Find where the given text appears and provide that cell's center as [x, y] coordinate. 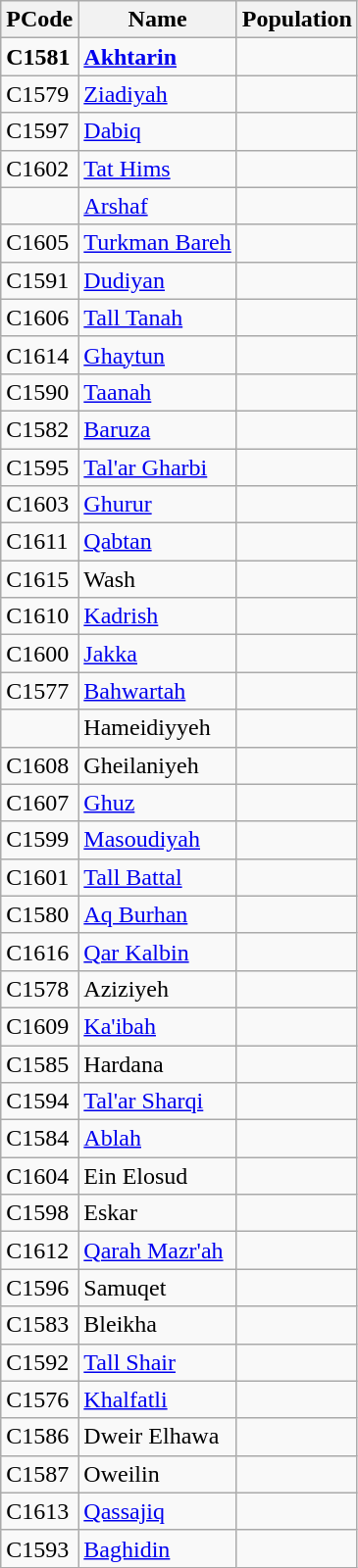
Oweilin [158, 1474]
C1609 [39, 1026]
C1582 [39, 429]
C1615 [39, 579]
C1594 [39, 1102]
Tal'ar Gharbi [158, 467]
Khalfatli [158, 1399]
C1612 [39, 1250]
Baghidin [158, 1548]
C1614 [39, 355]
Aq Burhan [158, 914]
Masoudiyah [158, 840]
C1602 [39, 169]
Ghurur [158, 505]
C1584 [39, 1139]
C1579 [39, 94]
C1599 [39, 840]
Tal'ar Sharqi [158, 1102]
Turkman Bareh [158, 243]
C1576 [39, 1399]
Baruza [158, 429]
Ghuz [158, 803]
C1604 [39, 1176]
C1583 [39, 1325]
C1591 [39, 280]
C1581 [39, 57]
Qassajiq [158, 1511]
C1611 [39, 542]
Dabiq [158, 131]
C1600 [39, 654]
C1577 [39, 691]
C1610 [39, 616]
Ziadiyah [158, 94]
Bahwartah [158, 691]
Gheilaniyeh [158, 765]
Samuqet [158, 1288]
Dudiyan [158, 280]
PCode [39, 20]
Kadrish [158, 616]
Qar Kalbin [158, 952]
Qabtan [158, 542]
Ka'ibah [158, 1026]
C1595 [39, 467]
Hameidiyyeh [158, 728]
Jakka [158, 654]
Name [158, 20]
Qarah Mazr'ah [158, 1250]
Akhtarin [158, 57]
C1592 [39, 1362]
C1601 [39, 877]
C1603 [39, 505]
C1580 [39, 914]
C1605 [39, 243]
C1590 [39, 392]
C1578 [39, 989]
C1586 [39, 1437]
Tall Tanah [158, 318]
Aziziyeh [158, 989]
Eskar [158, 1213]
C1613 [39, 1511]
Bleikha [158, 1325]
C1606 [39, 318]
Dweir Elhawa [158, 1437]
C1593 [39, 1548]
Ablah [158, 1139]
C1598 [39, 1213]
Ghaytun [158, 355]
C1607 [39, 803]
Wash [158, 579]
Population [296, 20]
C1585 [39, 1063]
Tat Hims [158, 169]
C1616 [39, 952]
Tall Battal [158, 877]
C1587 [39, 1474]
C1596 [39, 1288]
Taanah [158, 392]
C1608 [39, 765]
Tall Shair [158, 1362]
Hardana [158, 1063]
Arshaf [158, 206]
Ein Elosud [158, 1176]
C1597 [39, 131]
